From the cell containing the given text, extract its center point as (x, y) coordinate. 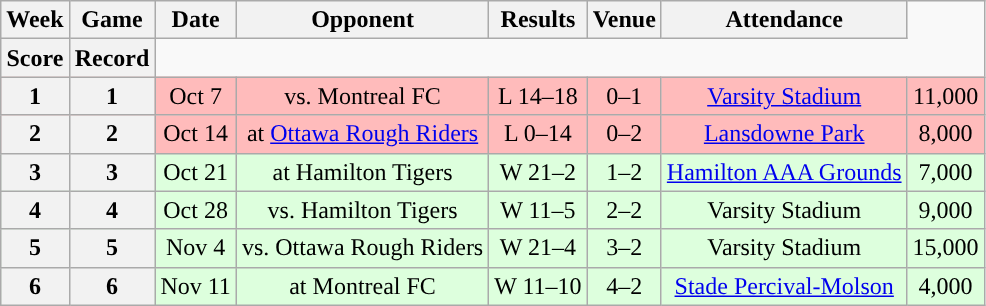
11,000 (946, 96)
4–2 (624, 286)
at Hamilton Tigers (362, 172)
Score (35, 58)
Oct 14 (196, 134)
Oct 21 (196, 172)
W 11–10 (538, 286)
8,000 (946, 134)
L 0–14 (538, 134)
L 14–18 (538, 96)
Week (35, 20)
Hamilton AAA Grounds (784, 172)
9,000 (946, 210)
4,000 (946, 286)
W 21–4 (538, 248)
Opponent (362, 20)
W 11–5 (538, 210)
at Ottawa Rough Riders (362, 134)
0–2 (624, 134)
1–2 (624, 172)
W 21–2 (538, 172)
Record (112, 58)
Oct 7 (196, 96)
Attendance (784, 20)
Venue (624, 20)
Stade Percival-Molson (784, 286)
vs. Ottawa Rough Riders (362, 248)
Date (196, 20)
Lansdowne Park (784, 134)
2–2 (624, 210)
vs. Montreal FC (362, 96)
Nov 4 (196, 248)
0–1 (624, 96)
Results (538, 20)
vs. Hamilton Tigers (362, 210)
Nov 11 (196, 286)
Game (112, 20)
Oct 28 (196, 210)
at Montreal FC (362, 286)
3–2 (624, 248)
7,000 (946, 172)
15,000 (946, 248)
